Extract the [X, Y] coordinate from the center of the cell holding the provided text.  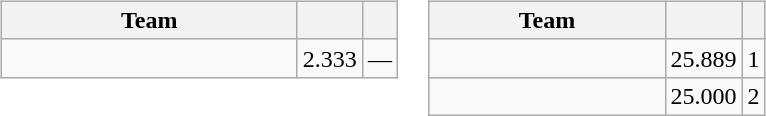
25.889 [704, 58]
1 [754, 58]
— [380, 58]
2 [754, 96]
25.000 [704, 96]
2.333 [330, 58]
